From the cell containing the given text, extract its center point as (x, y) coordinate. 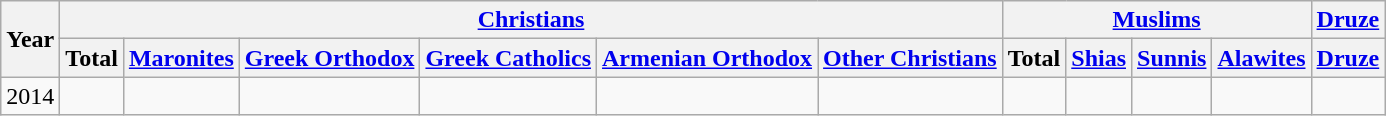
Shias (1099, 58)
Greek Catholics (508, 58)
Year (30, 39)
2014 (30, 96)
Christians (531, 20)
Maronites (181, 58)
Alawites (1262, 58)
Other Christians (910, 58)
Muslims (1156, 20)
Armenian Orthodox (708, 58)
Greek Orthodox (330, 58)
Sunnis (1172, 58)
